From the cell containing the given text, extract its center point as (X, Y) coordinate. 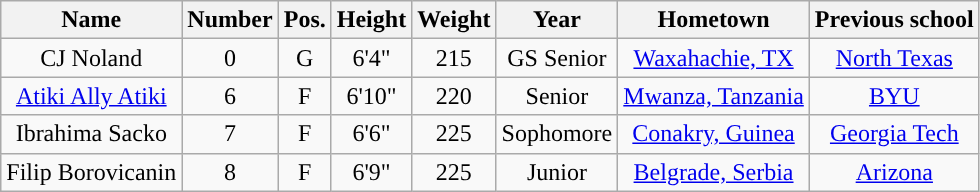
6 (230, 96)
0 (230, 58)
Ibrahima Sacko (92, 134)
Georgia Tech (894, 134)
Previous school (894, 20)
Hometown (714, 20)
Mwanza, Tanzania (714, 96)
215 (454, 58)
Conakry, Guinea (714, 134)
7 (230, 134)
220 (454, 96)
North Texas (894, 58)
Junior (557, 172)
Senior (557, 96)
Belgrade, Serbia (714, 172)
6'10" (371, 96)
G (304, 58)
Sophomore (557, 134)
GS Senior (557, 58)
Number (230, 20)
Pos. (304, 20)
BYU (894, 96)
Filip Borovicanin (92, 172)
CJ Noland (92, 58)
6'9" (371, 172)
Arizona (894, 172)
Atiki Ally Atiki (92, 96)
Year (557, 20)
Name (92, 20)
Weight (454, 20)
6'6" (371, 134)
8 (230, 172)
Waxahachie, TX (714, 58)
Height (371, 20)
6'4" (371, 58)
